Identify which cell holds the provided text, then report its (X, Y) central coordinate. 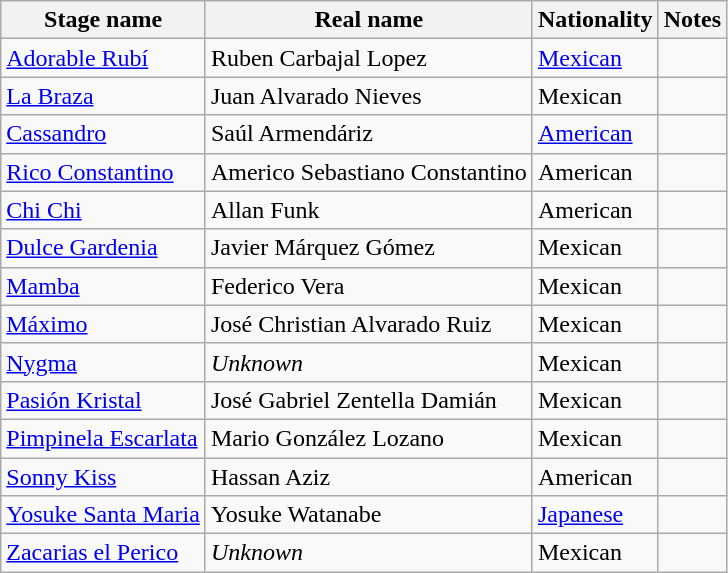
Ruben Carbajal Lopez (368, 58)
Saúl Armendáriz (368, 134)
Notes (692, 20)
José Gabriel Zentella Damián (368, 400)
José Christian Alvarado Ruiz (368, 324)
Mario González Lozano (368, 438)
Nationality (595, 20)
Pimpinela Escarlata (104, 438)
Yosuke Santa Maria (104, 515)
Chi Chi (104, 210)
Máximo (104, 324)
Javier Márquez Gómez (368, 248)
Adorable Rubí (104, 58)
Nygma (104, 362)
Dulce Gardenia (104, 248)
Real name (368, 20)
Americo Sebastiano Constantino (368, 172)
Allan Funk (368, 210)
Pasión Kristal (104, 400)
Juan Alvarado Nieves (368, 96)
La Braza (104, 96)
Mamba (104, 286)
Hassan Aziz (368, 477)
Zacarias el Perico (104, 553)
Stage name (104, 20)
Sonny Kiss (104, 477)
Japanese (595, 515)
Cassandro (104, 134)
Rico Constantino (104, 172)
Yosuke Watanabe (368, 515)
Federico Vera (368, 286)
